Return the [x, y] coordinate for the center point of the cell that contains the specified text.  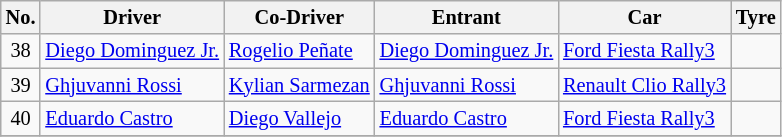
Rogelio Peñate [300, 51]
Car [644, 17]
Co-Driver [300, 17]
Renault Clio Rally3 [644, 85]
38 [21, 51]
Kylian Sarmezan [300, 85]
No. [21, 17]
40 [21, 118]
39 [21, 85]
Driver [132, 17]
Tyre [756, 17]
Entrant [467, 17]
Diego Vallejo [300, 118]
